Provide the [x, y] coordinate of the cell's center where the given text is located.  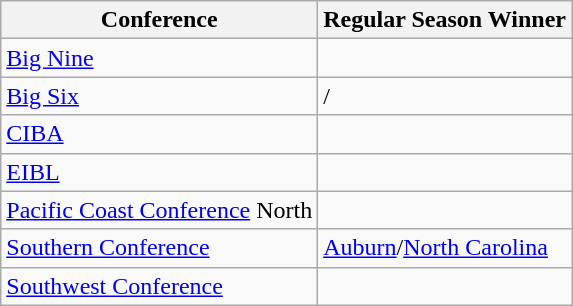
Big Six [160, 96]
Regular Season Winner [445, 20]
Southwest Conference [160, 286]
Conference [160, 20]
Southern Conference [160, 248]
CIBA [160, 134]
EIBL [160, 172]
/ [445, 96]
Auburn/North Carolina [445, 248]
Pacific Coast Conference North [160, 210]
Big Nine [160, 58]
